Find where the given text appears and provide that cell's center as (x, y) coordinate. 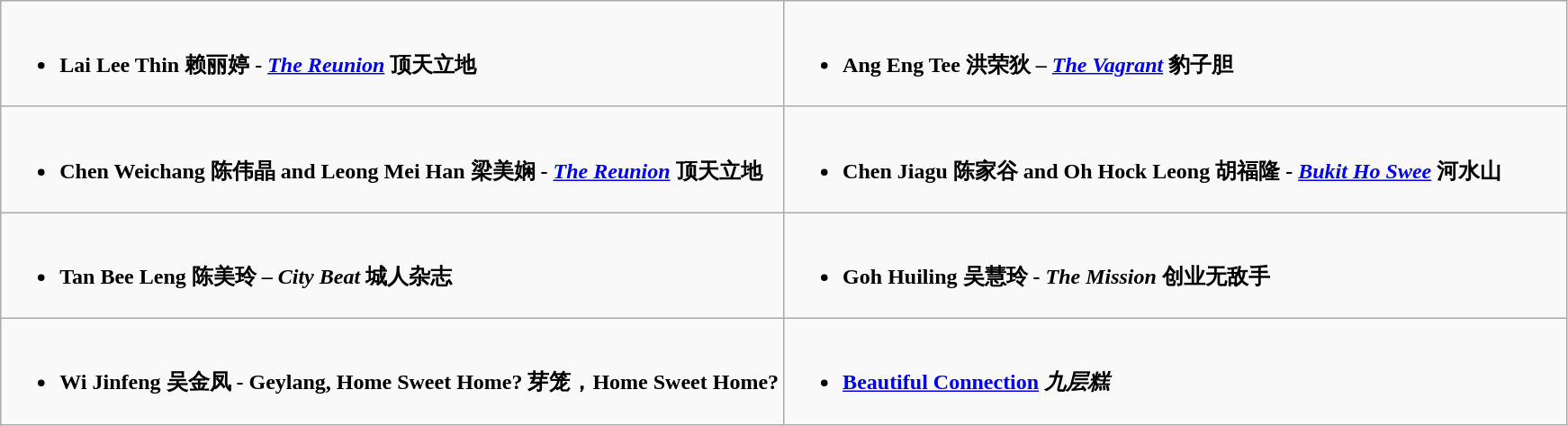
Goh Huiling 吴慧玲 - The Mission 创业无敌手 (1176, 266)
Chen Jiagu 陈家谷 and Oh Hock Leong 胡福隆 - Bukit Ho Swee 河水山 (1176, 159)
Ang Eng Tee 洪荣狄 – The Vagrant 豹子胆 (1176, 54)
Beautiful Connection 九层糕 (1176, 371)
Chen Weichang 陈伟晶 and Leong Mei Han 梁美娴 - The Reunion 顶天立地 (392, 159)
Tan Bee Leng 陈美玲 – City Beat 城人杂志 (392, 266)
Lai Lee Thin 赖丽婷 - The Reunion 顶天立地 (392, 54)
Wi Jinfeng 吴金凤 - Geylang, Home Sweet Home? 芽笼，Home Sweet Home? (392, 371)
